Output the (x, y) coordinate of the center of the cell containing the given text.  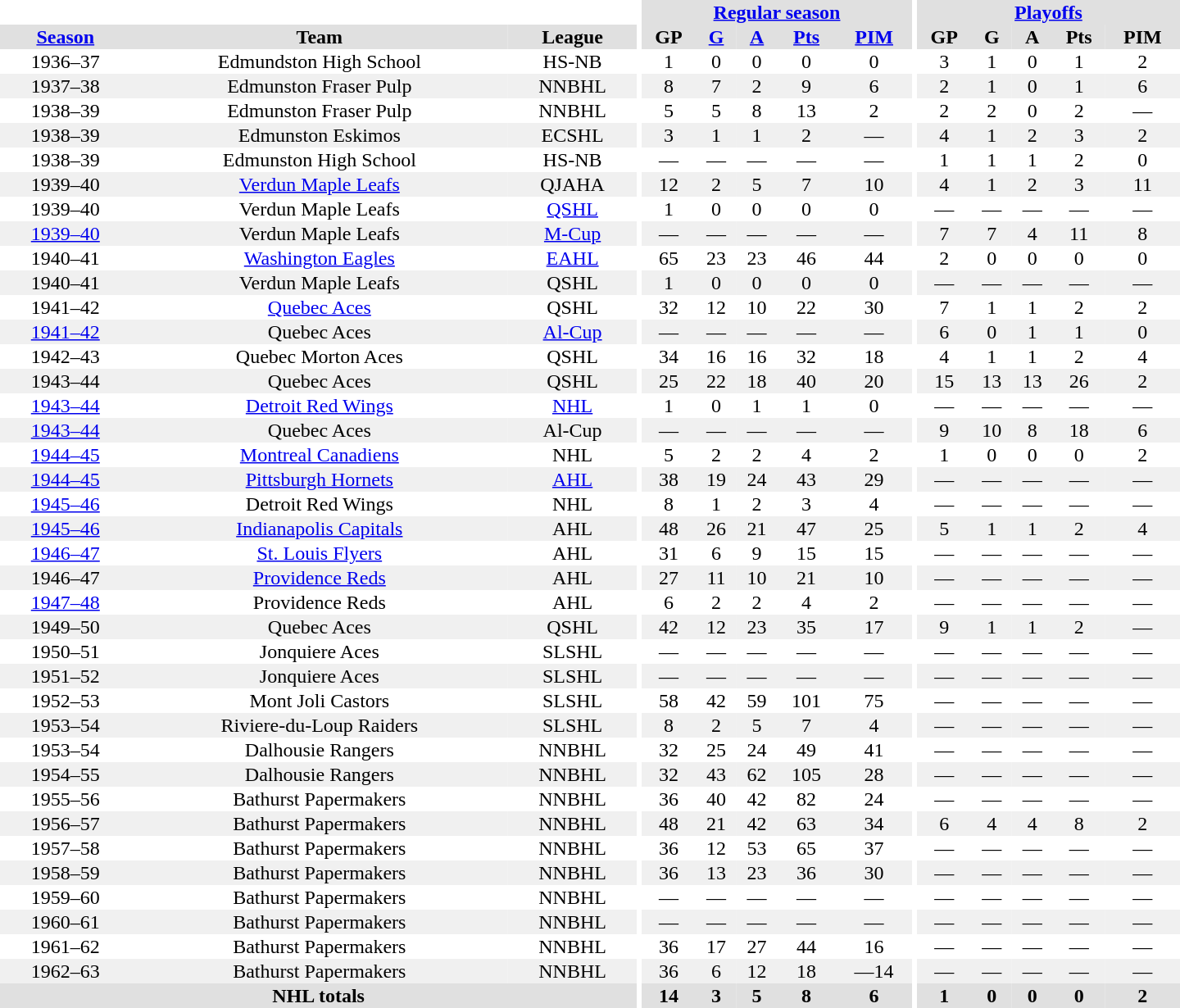
Edmunston High School (320, 160)
58 (669, 701)
1951–52 (66, 676)
101 (806, 701)
1949–50 (66, 627)
1958–59 (66, 873)
105 (806, 774)
Edmundston High School (320, 61)
Riviere-du-Loup Raiders (320, 725)
1936–37 (66, 61)
49 (806, 750)
Quebec Morton Aces (320, 356)
1952–53 (66, 701)
1961–62 (66, 947)
1947–48 (66, 602)
Regular season (777, 12)
QJAHA (572, 184)
—14 (874, 971)
31 (669, 553)
1962–63 (66, 971)
37 (874, 848)
29 (874, 479)
ECSHL (572, 135)
28 (874, 774)
1954–55 (66, 774)
Washington Eagles (320, 258)
1937–38 (66, 86)
NHL totals (318, 996)
Playoffs (1049, 12)
38 (669, 479)
63 (806, 824)
1959–60 (66, 897)
Indianapolis Capitals (320, 529)
14 (669, 996)
Pittsburgh Hornets (320, 479)
Mont Joli Castors (320, 701)
1942–43 (66, 356)
Edmunston Eskimos (320, 135)
League (572, 37)
1950–51 (66, 652)
Team (320, 37)
41 (874, 750)
1960–61 (66, 922)
1955–56 (66, 799)
St. Louis Flyers (320, 553)
Season (66, 37)
82 (806, 799)
75 (874, 701)
1956–57 (66, 824)
1957–58 (66, 848)
EAHL (572, 258)
62 (757, 774)
20 (874, 381)
59 (757, 701)
47 (806, 529)
M-Cup (572, 234)
46 (806, 258)
19 (716, 479)
35 (806, 627)
53 (757, 848)
Montreal Canadiens (320, 455)
